Provide the (x, y) coordinate of the cell's center where the given text is located.  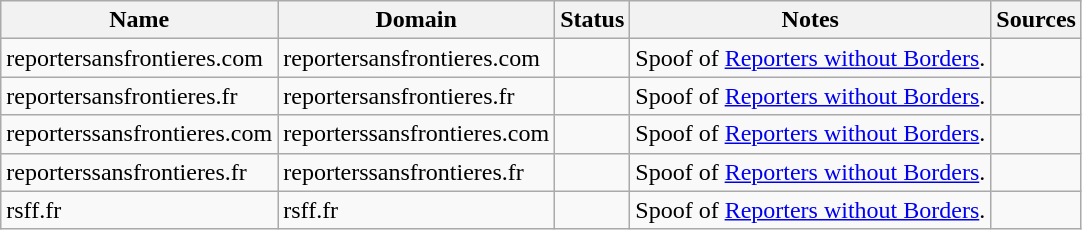
Sources (1036, 20)
Name (140, 20)
Notes (810, 20)
Status (592, 20)
Domain (416, 20)
